Find where the given text appears and provide that cell's center as [X, Y] coordinate. 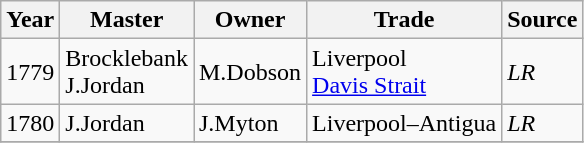
Trade [404, 20]
M.Dobson [250, 72]
1780 [30, 123]
LiverpoolDavis Strait [404, 72]
Owner [250, 20]
BrocklebankJ.Jordan [127, 72]
1779 [30, 72]
J.Jordan [127, 123]
J.Myton [250, 123]
Liverpool–Antigua [404, 123]
Master [127, 20]
Year [30, 20]
Source [542, 20]
